Detect which cell encompasses the target text, then output its (x, y) center coordinate. 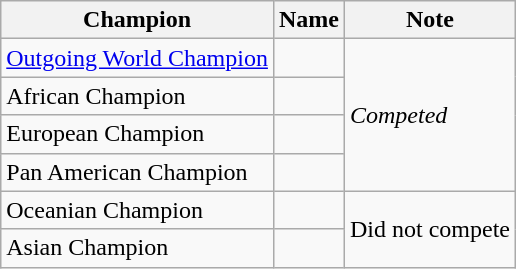
Did not compete (430, 229)
Champion (138, 20)
Pan American Champion (138, 172)
African Champion (138, 96)
European Champion (138, 134)
Asian Champion (138, 248)
Name (308, 20)
Note (430, 20)
Outgoing World Champion (138, 58)
Oceanian Champion (138, 210)
Competed (430, 115)
